From the cell containing the given text, extract its center point as [x, y] coordinate. 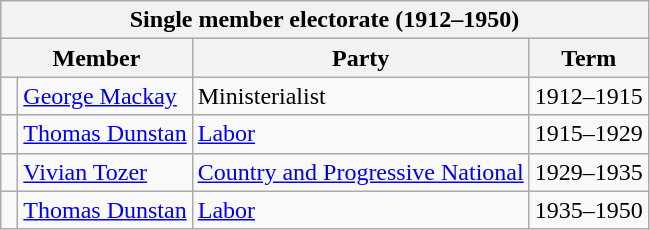
Term [588, 58]
1929–1935 [588, 172]
Party [360, 58]
Country and Progressive National [360, 172]
1935–1950 [588, 210]
Ministerialist [360, 96]
George Mackay [105, 96]
Member [96, 58]
1912–1915 [588, 96]
1915–1929 [588, 134]
Vivian Tozer [105, 172]
Single member electorate (1912–1950) [325, 20]
